Scan for the cell matching the given text and deliver its (x, y) coordinate at center. 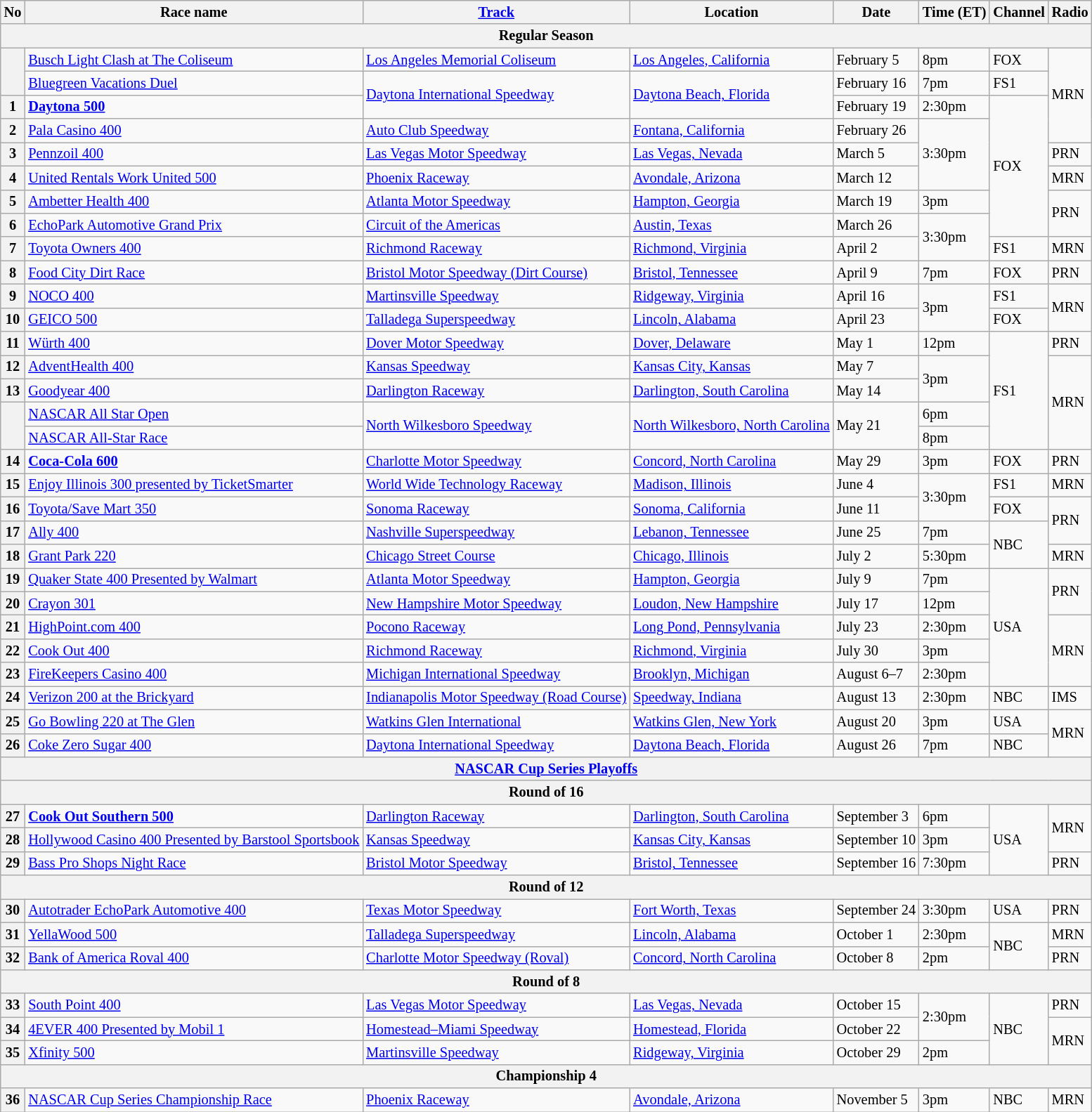
Watkins Glen International (496, 721)
July 2 (876, 556)
3 (13, 154)
24 (13, 698)
Hollywood Casino 400 Presented by Barstool Sportsbook (194, 839)
April 23 (876, 320)
33 (13, 1005)
9 (13, 296)
September 16 (876, 863)
October 29 (876, 1052)
Bristol Motor Speedway (Dirt Course) (496, 273)
February 16 (876, 83)
Coca-Cola 600 (194, 462)
EchoPark Automotive Grand Prix (194, 225)
25 (13, 721)
Round of 8 (547, 981)
New Hampshire Motor Speedway (496, 603)
Auto Club Speedway (496, 131)
Cook Out 400 (194, 650)
Fort Worth, Texas (731, 910)
Michigan International Speedway (496, 674)
Dover, Delaware (731, 344)
August 13 (876, 698)
August 20 (876, 721)
Bank of America Roval 400 (194, 958)
13 (13, 391)
27 (13, 816)
34 (13, 1029)
Race name (194, 12)
Track (496, 12)
Bristol Motor Speedway (496, 863)
Championship 4 (547, 1076)
Go Bowling 220 at The Glen (194, 721)
Madison, Illinois (731, 485)
Quaker State 400 Presented by Walmart (194, 580)
Date (876, 12)
Ambetter Health 400 (194, 202)
Toyota/Save Mart 350 (194, 509)
July 23 (876, 627)
April 16 (876, 296)
Charlotte Motor Speedway (496, 462)
September 24 (876, 910)
April 2 (876, 249)
Brooklyn, Michigan (731, 674)
April 9 (876, 273)
Time (ET) (954, 12)
North Wilkesboro Speedway (496, 426)
5 (13, 202)
Round of 12 (547, 887)
29 (13, 863)
30 (13, 910)
July 17 (876, 603)
United Rentals Work United 500 (194, 178)
Circuit of the Americas (496, 225)
Lebanon, Tennessee (731, 532)
12 (13, 367)
March 12 (876, 178)
Cook Out Southern 500 (194, 816)
Sonoma Raceway (496, 509)
Location (731, 12)
North Wilkesboro, North Carolina (731, 426)
20 (13, 603)
Xfinity 500 (194, 1052)
South Point 400 (194, 1005)
7 (13, 249)
Enjoy Illinois 300 presented by TicketSmarter (194, 485)
Daytona 500 (194, 107)
June 11 (876, 509)
September 10 (876, 839)
NASCAR Cup Series Championship Race (194, 1100)
Los Angeles, California (731, 60)
July 9 (876, 580)
Sonoma, California (731, 509)
Pala Casino 400 (194, 131)
Loudon, New Hampshire (731, 603)
Bass Pro Shops Night Race (194, 863)
11 (13, 344)
Toyota Owners 400 (194, 249)
2 (13, 131)
May 1 (876, 344)
August 6–7 (876, 674)
October 8 (876, 958)
October 15 (876, 1005)
Speedway, Indiana (731, 698)
NASCAR All-Star Race (194, 438)
No (13, 12)
October 1 (876, 934)
Goodyear 400 (194, 391)
February 26 (876, 131)
19 (13, 580)
Pocono Raceway (496, 627)
17 (13, 532)
36 (13, 1100)
Texas Motor Speedway (496, 910)
28 (13, 839)
October 22 (876, 1029)
March 5 (876, 154)
AdventHealth 400 (194, 367)
7:30pm (954, 863)
February 5 (876, 60)
Channel (1019, 12)
Nashville Superspeedway (496, 532)
FireKeepers Casino 400 (194, 674)
Busch Light Clash at The Coliseum (194, 60)
Watkins Glen, New York (731, 721)
Radio (1070, 12)
Bluegreen Vacations Duel (194, 83)
Regular Season (547, 36)
Autotrader EchoPark Automotive 400 (194, 910)
Round of 16 (547, 792)
Charlotte Motor Speedway (Roval) (496, 958)
32 (13, 958)
31 (13, 934)
May 7 (876, 367)
Homestead–Miami Speedway (496, 1029)
6 (13, 225)
July 30 (876, 650)
16 (13, 509)
14 (13, 462)
Chicago, Illinois (731, 556)
Crayon 301 (194, 603)
Verizon 200 at the Brickyard (194, 698)
Long Pond, Pennsylvania (731, 627)
May 29 (876, 462)
21 (13, 627)
Pennzoil 400 (194, 154)
Würth 400 (194, 344)
Homestead, Florida (731, 1029)
March 26 (876, 225)
5:30pm (954, 556)
Austin, Texas (731, 225)
10 (13, 320)
Dover Motor Speedway (496, 344)
HighPoint.com 400 (194, 627)
NASCAR Cup Series Playoffs (547, 768)
Los Angeles Memorial Coliseum (496, 60)
February 19 (876, 107)
8 (13, 273)
Chicago Street Course (496, 556)
Indianapolis Motor Speedway (Road Course) (496, 698)
Grant Park 220 (194, 556)
NOCO 400 (194, 296)
World Wide Technology Raceway (496, 485)
35 (13, 1052)
Food City Dirt Race (194, 273)
4EVER 400 Presented by Mobil 1 (194, 1029)
IMS (1070, 698)
1 (13, 107)
September 3 (876, 816)
June 4 (876, 485)
June 25 (876, 532)
4 (13, 178)
26 (13, 745)
May 14 (876, 391)
May 21 (876, 426)
15 (13, 485)
Fontana, California (731, 131)
22 (13, 650)
March 19 (876, 202)
Coke Zero Sugar 400 (194, 745)
NASCAR All Star Open (194, 414)
GEICO 500 (194, 320)
23 (13, 674)
Ally 400 (194, 532)
18 (13, 556)
August 26 (876, 745)
November 5 (876, 1100)
YellaWood 500 (194, 934)
